Scan for the cell matching the given text and deliver its (X, Y) coordinate at center. 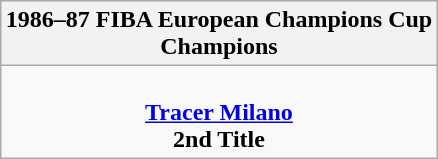
1986–87 FIBA European Champions CupChampions (218, 34)
Tracer Milano 2nd Title (218, 112)
